For the text-containing cell, return its midpoint in (X, Y) coordinate format. 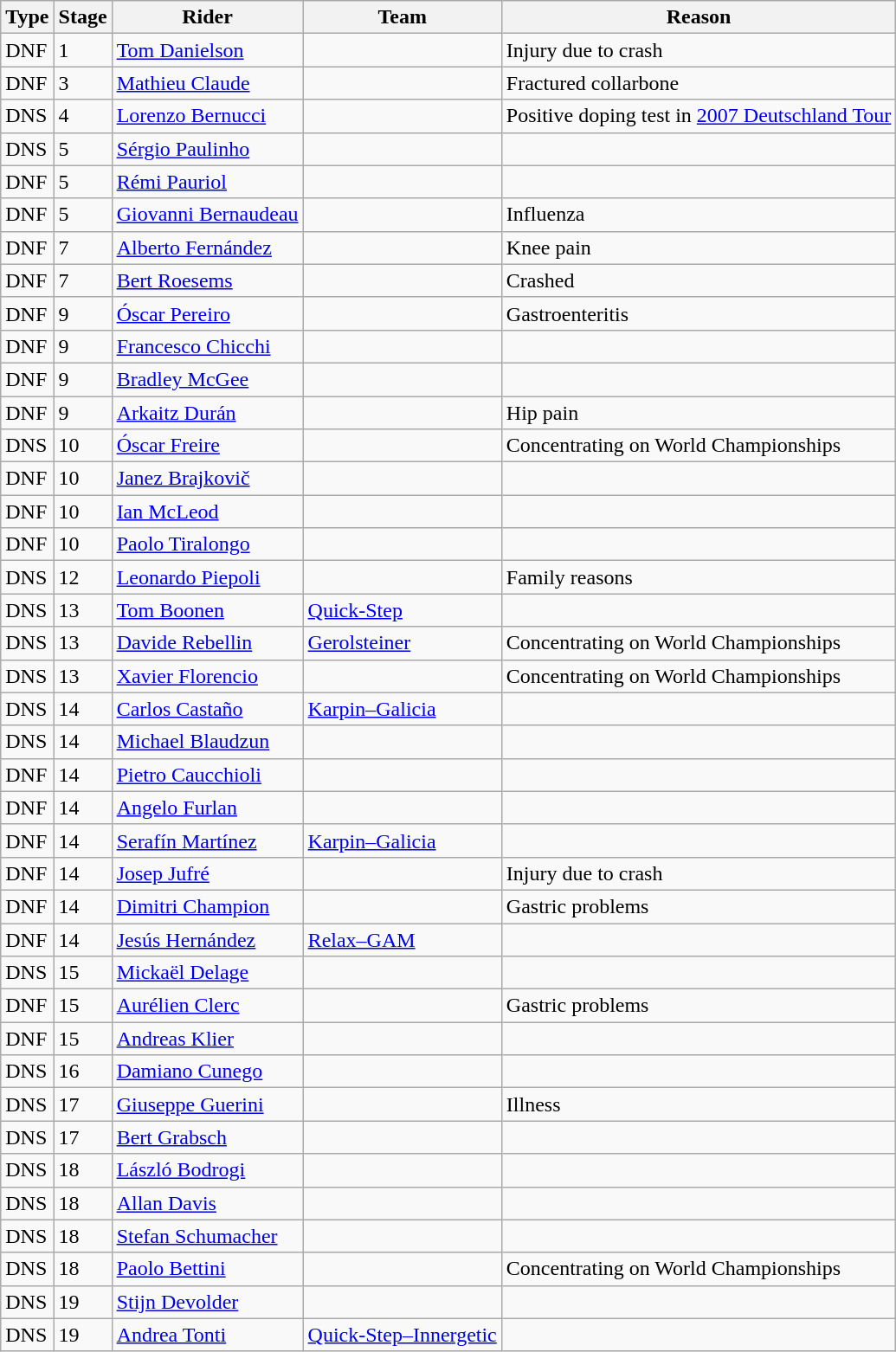
Team (402, 17)
12 (83, 577)
Bradley McGee (208, 379)
Rider (208, 17)
Relax–GAM (402, 939)
Paolo Bettini (208, 1269)
Andreas Klier (208, 1039)
Influenza (699, 215)
4 (83, 116)
Quick-Step–Innergetic (402, 1335)
Mathieu Claude (208, 83)
Stefan Schumacher (208, 1236)
Crashed (699, 280)
Rémi Pauriol (208, 182)
Gerolsteiner (402, 643)
Hip pain (699, 413)
Quick-Step (402, 610)
Type (28, 17)
Gastroenteritis (699, 313)
Angelo Furlan (208, 808)
Jesús Hernández (208, 939)
Andrea Tonti (208, 1335)
Pietro Caucchioli (208, 775)
Giovanni Bernaudeau (208, 215)
Janez Brajkovič (208, 479)
Stage (83, 17)
Positive doping test in 2007 Deutschland Tour (699, 116)
Ian McLeod (208, 512)
Illness (699, 1104)
Leonardo Piepoli (208, 577)
3 (83, 83)
Davide Rebellin (208, 643)
Mickaël Delage (208, 973)
Xavier Florencio (208, 676)
Family reasons (699, 577)
Alberto Fernández (208, 248)
Dimitri Champion (208, 906)
Bert Roesems (208, 280)
Fractured collarbone (699, 83)
Allan Davis (208, 1203)
Bert Grabsch (208, 1137)
Sérgio Paulinho (208, 149)
Tom Danielson (208, 50)
Michael Blaudzun (208, 742)
Knee pain (699, 248)
Paolo Tiralongo (208, 544)
Reason (699, 17)
Giuseppe Guerini (208, 1104)
Tom Boonen (208, 610)
16 (83, 1072)
Aurélien Clerc (208, 1006)
Serafín Martínez (208, 840)
Carlos Castaño (208, 709)
Arkaitz Durán (208, 413)
Óscar Freire (208, 446)
László Bodrogi (208, 1170)
Stijn Devolder (208, 1302)
Josep Jufré (208, 873)
Francesco Chicchi (208, 346)
Óscar Pereiro (208, 313)
1 (83, 50)
Lorenzo Bernucci (208, 116)
Damiano Cunego (208, 1072)
